Return (x, y) of the center of cell containing provided text 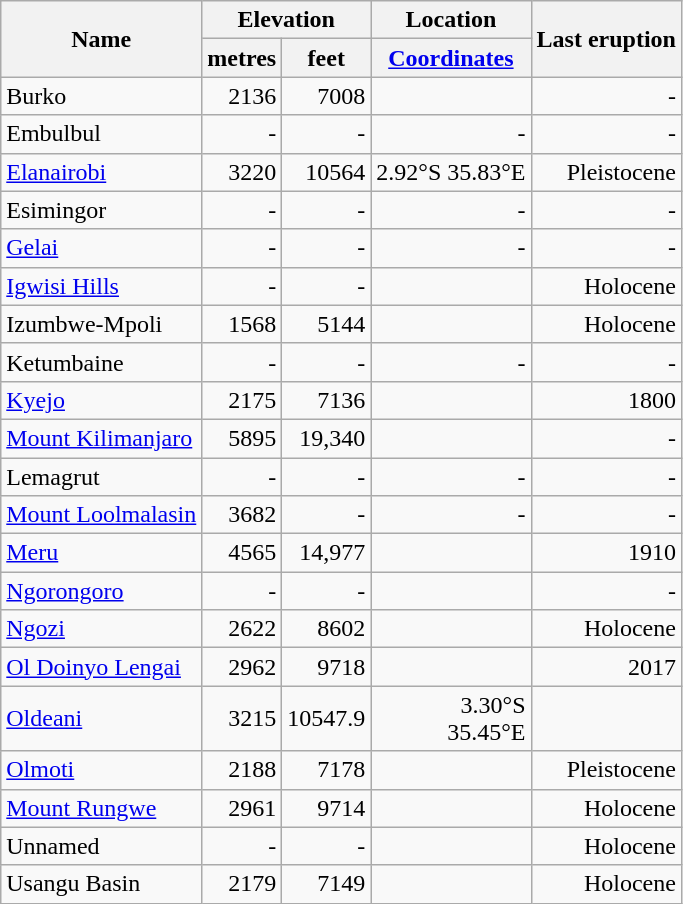
2.92°S 35.83°E (451, 172)
19,340 (326, 438)
Unnamed (102, 846)
Ol Doinyo Lengai (102, 667)
Esimingor (102, 210)
Oldeani (102, 718)
Kyejo (102, 400)
3220 (242, 172)
Elevation (286, 20)
9718 (326, 667)
Ngozi (102, 629)
5144 (326, 324)
metres (242, 58)
3215 (242, 718)
7149 (326, 884)
9714 (326, 808)
2622 (242, 629)
2017 (606, 667)
7136 (326, 400)
10564 (326, 172)
Ketumbaine (102, 362)
Last eruption (606, 39)
feet (326, 58)
Name (102, 39)
14,977 (326, 553)
7008 (326, 96)
Coordinates (451, 58)
2179 (242, 884)
1910 (606, 553)
2961 (242, 808)
Mount Loolmalasin (102, 515)
Gelai (102, 248)
Burko (102, 96)
2175 (242, 400)
Usangu Basin (102, 884)
1568 (242, 324)
Mount Kilimanjaro (102, 438)
Meru (102, 553)
Location (451, 20)
8602 (326, 629)
Igwisi Hills (102, 286)
10547.9 (326, 718)
5895 (242, 438)
Lemagrut (102, 477)
Elanairobi (102, 172)
2188 (242, 770)
2962 (242, 667)
7178 (326, 770)
3682 (242, 515)
1800 (606, 400)
Olmoti (102, 770)
Mount Rungwe (102, 808)
4565 (242, 553)
2136 (242, 96)
Embulbul (102, 134)
Ngorongoro (102, 591)
3.30°S35.45°E (451, 718)
Izumbwe-Mpoli (102, 324)
